Locate the cell with the specified text and output its (x, y) center coordinate. 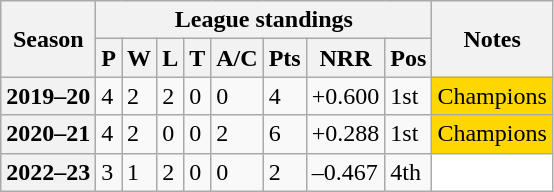
Pos (408, 58)
NRR (346, 58)
League standings (264, 20)
+0.288 (346, 134)
W (140, 58)
P (109, 58)
Pts (284, 58)
Season (48, 39)
2022–23 (48, 172)
A/C (237, 58)
3 (109, 172)
Notes (492, 39)
+0.600 (346, 96)
2019–20 (48, 96)
–0.467 (346, 172)
6 (284, 134)
1 (140, 172)
T (198, 58)
4th (408, 172)
L (170, 58)
2020–21 (48, 134)
